Output the [X, Y] coordinate of the center of the cell containing the given text.  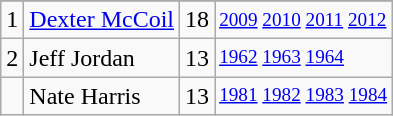
1981 1982 1983 1984 [304, 96]
Jeff Jordan [102, 58]
2009 2010 2011 2012 [304, 20]
Dexter McCoil [102, 20]
1 [12, 20]
Nate Harris [102, 96]
18 [198, 20]
2 [12, 58]
1962 1963 1964 [304, 58]
